Locate the cell with the specified text and output its (x, y) center coordinate. 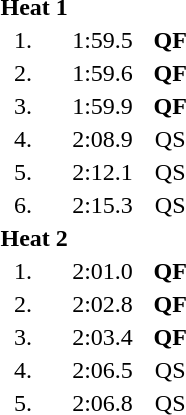
2:03.4 (102, 337)
2:01.0 (102, 271)
2:06.5 (102, 370)
2:15.3 (102, 205)
1:59.6 (102, 73)
2:12.1 (102, 172)
1:59.5 (102, 40)
2:02.8 (102, 304)
2:08.9 (102, 139)
1:59.9 (102, 106)
